Scan for the cell matching the given text and deliver its (x, y) coordinate at center. 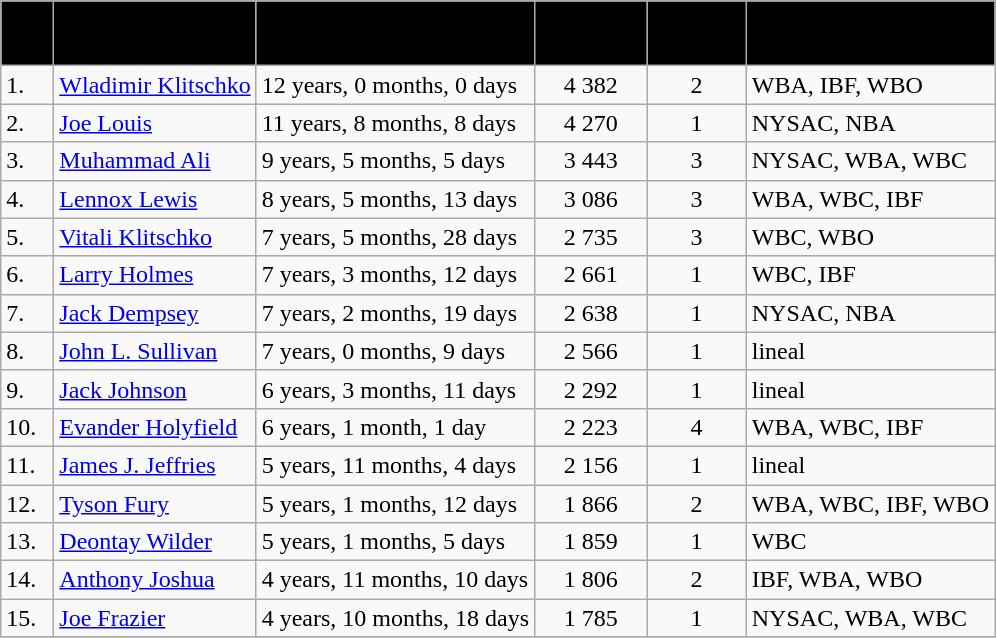
4 years, 11 months, 10 days (395, 580)
Vitali Klitschko (155, 237)
Evander Holyfield (155, 427)
5. (28, 237)
4 270 (591, 123)
13. (28, 542)
5 years, 1 months, 5 days (395, 542)
7 years, 3 months, 12 days (395, 275)
3 086 (591, 199)
4 years, 10 months, 18 days (395, 618)
1 806 (591, 580)
2 292 (591, 389)
12 years, 0 months, 0 days (395, 85)
Muhammad Ali (155, 161)
4 382 (591, 85)
John L. Sullivan (155, 351)
10. (28, 427)
Larry Holmes (155, 275)
2 156 (591, 465)
8. (28, 351)
IBF, WBA, WBO (870, 580)
WBC (870, 542)
11 years, 8 months, 8 days (395, 123)
6. (28, 275)
14. (28, 580)
WBC, WBO (870, 237)
Joe Louis (155, 123)
1 785 (591, 618)
6 years, 1 month, 1 day (395, 427)
9. (28, 389)
3 443 (591, 161)
WBA, IBF, WBO (870, 85)
3. (28, 161)
Jack Dempsey (155, 313)
Lennox Lewis (155, 199)
James J. Jeffries (155, 465)
Days as champion (591, 34)
5 years, 11 months, 4 days (395, 465)
Jack Johnson (155, 389)
2 638 (591, 313)
4 (696, 427)
Wladimir Klitschko (155, 85)
5 years, 1 months, 12 days (395, 503)
Number of reigns (696, 34)
7 years, 5 months, 28 days (395, 237)
7. (28, 313)
2 566 (591, 351)
WBC, IBF (870, 275)
4. (28, 199)
8 years, 5 months, 13 days (395, 199)
Anthony Joshua (155, 580)
11. (28, 465)
2. (28, 123)
1 859 (591, 542)
6 years, 3 months, 11 days (395, 389)
1. (28, 85)
Title recognition (870, 34)
9 years, 5 months, 5 days (395, 161)
Name (155, 34)
Pos. (28, 34)
2 661 (591, 275)
2 223 (591, 427)
Deontay Wilder (155, 542)
12. (28, 503)
1 866 (591, 503)
Combined reign (395, 34)
Joe Frazier (155, 618)
2 735 (591, 237)
Tyson Fury (155, 503)
7 years, 0 months, 9 days (395, 351)
15. (28, 618)
WBA, WBC, IBF, WBO (870, 503)
7 years, 2 months, 19 days (395, 313)
